Identify which cell holds the provided text, then report its (x, y) central coordinate. 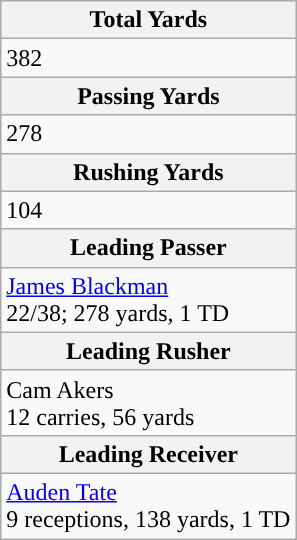
James Blackman22/38; 278 yards, 1 TD (148, 300)
278 (148, 134)
Total Yards (148, 20)
Auden Tate9 receptions, 138 yards, 1 TD (148, 506)
Leading Passer (148, 248)
Passing Yards (148, 96)
382 (148, 58)
Leading Receiver (148, 454)
104 (148, 210)
Leading Rusher (148, 351)
Rushing Yards (148, 172)
Cam Akers12 carries, 56 yards (148, 402)
